For the text-containing cell, return its midpoint in (X, Y) coordinate format. 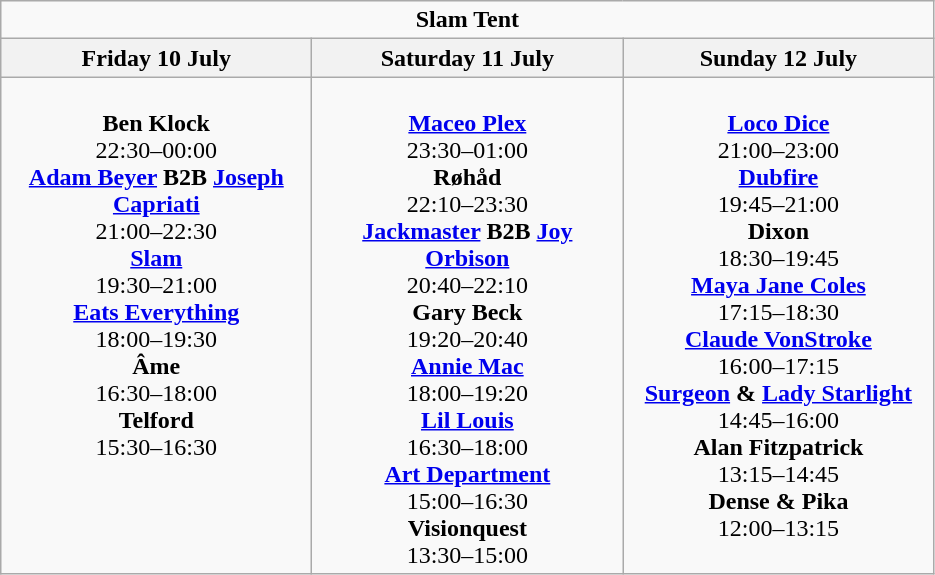
Sunday 12 July (778, 58)
Ben Klock 22:30–00:00 Adam Beyer B2B Joseph Capriati 21:00–22:30 Slam 19:30–21:00 Eats Everything 18:00–19:30 Âme 16:30–18:00 Telford 15:30–16:30 (156, 326)
Friday 10 July (156, 58)
Saturday 11 July (468, 58)
Slam Tent (468, 20)
